Output the (x, y) coordinate of the center of the cell containing the given text.  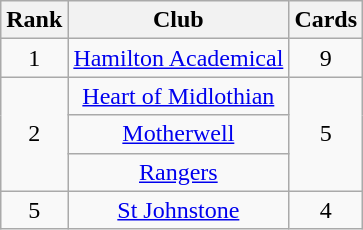
1 (34, 58)
St Johnstone (178, 210)
9 (326, 58)
2 (34, 134)
Club (178, 20)
Heart of Midlothian (178, 96)
Motherwell (178, 134)
Hamilton Academical (178, 58)
Cards (326, 20)
Rangers (178, 172)
Rank (34, 20)
4 (326, 210)
